Pinpoint the cell where the given text exists, returning its (X, Y) midpoint coordinate. 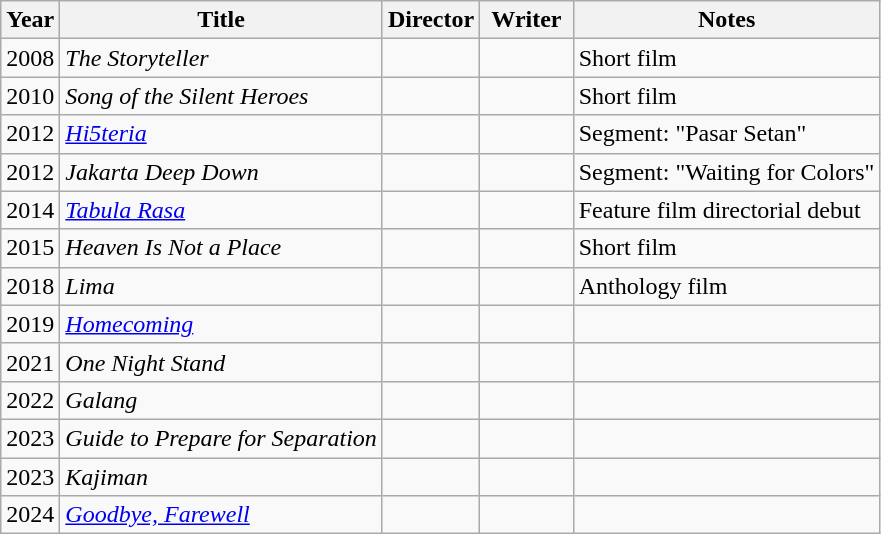
Writer (527, 20)
Lima (222, 286)
2015 (30, 248)
Year (30, 20)
Anthology film (726, 286)
2018 (30, 286)
2010 (30, 96)
2014 (30, 210)
Hi5teria (222, 134)
Heaven Is Not a Place (222, 248)
Segment: "Pasar Setan" (726, 134)
2022 (30, 400)
Song of the Silent Heroes (222, 96)
Notes (726, 20)
Segment: "Waiting for Colors" (726, 172)
The Storyteller (222, 58)
Goodbye, Farewell (222, 515)
Guide to Prepare for Separation (222, 438)
Kajiman (222, 477)
2008 (30, 58)
Director (430, 20)
Homecoming (222, 324)
Feature film directorial debut (726, 210)
2021 (30, 362)
Title (222, 20)
Jakarta Deep Down (222, 172)
Galang (222, 400)
Tabula Rasa (222, 210)
One Night Stand (222, 362)
2024 (30, 515)
2019 (30, 324)
